Extract the (x, y) coordinate from the center of the cell holding the provided text.  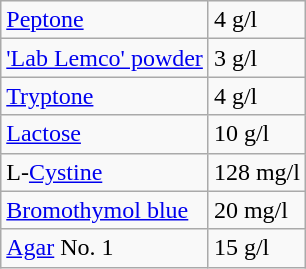
Agar No. 1 (105, 248)
20 mg/l (256, 210)
3 g/l (256, 58)
Bromothymol blue (105, 210)
L-Cystine (105, 172)
Tryptone (105, 96)
128 mg/l (256, 172)
15 g/l (256, 248)
Lactose (105, 134)
'Lab Lemco' powder (105, 58)
10 g/l (256, 134)
Peptone (105, 20)
